From the cell containing the given text, extract its center point as (x, y) coordinate. 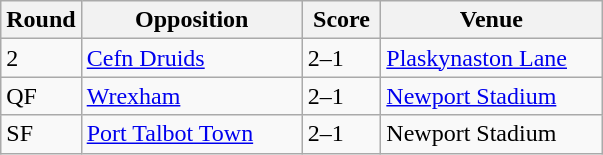
Venue (492, 20)
2 (41, 58)
Port Talbot Town (192, 134)
Score (342, 20)
Round (41, 20)
SF (41, 134)
Cefn Druids (192, 58)
Wrexham (192, 96)
QF (41, 96)
Plaskynaston Lane (492, 58)
Opposition (192, 20)
